From the cell containing the given text, extract its center point as (x, y) coordinate. 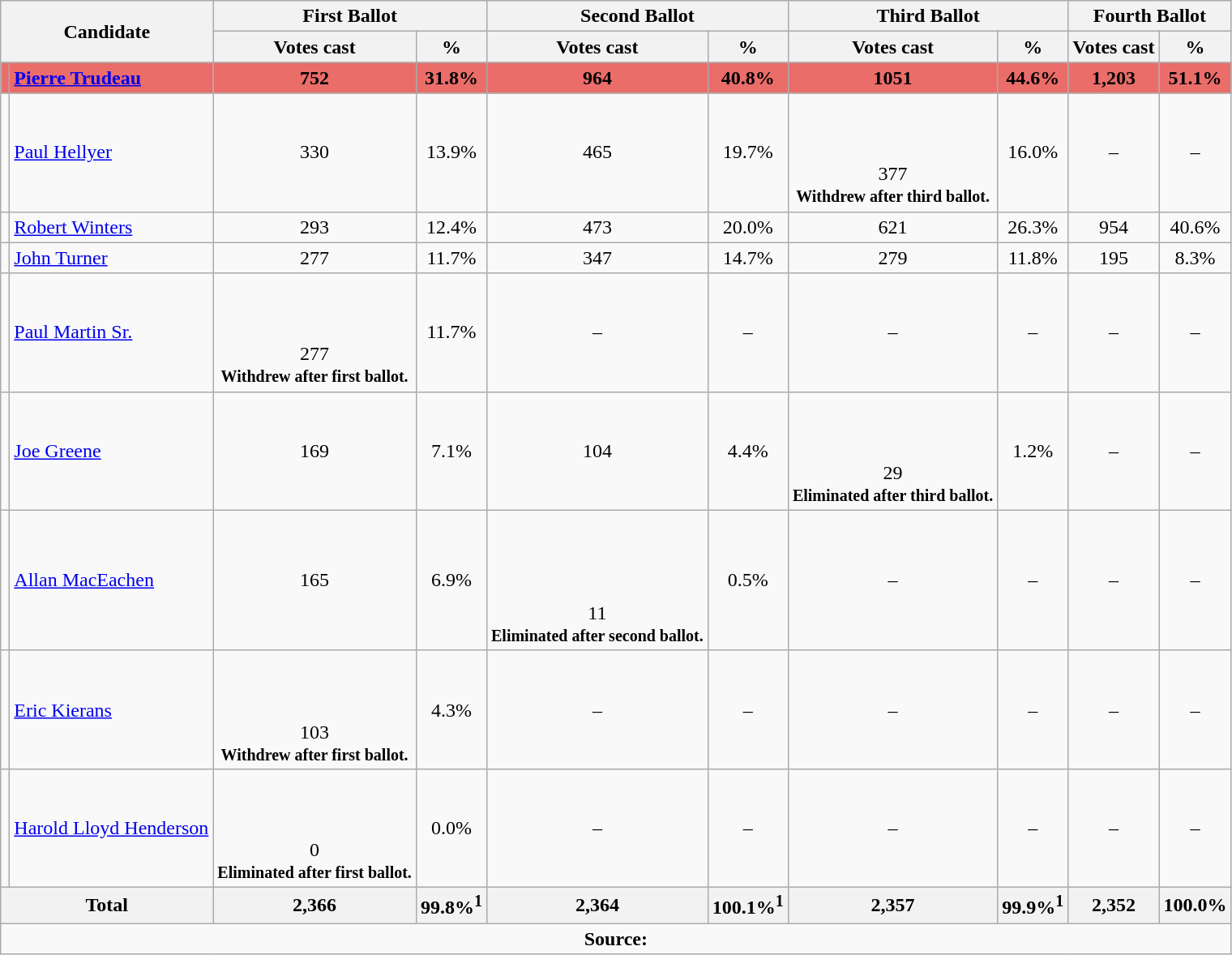
7.1% (451, 451)
1051 (892, 78)
4.4% (747, 451)
347 (597, 258)
Source: (616, 939)
Paul Martin Sr. (112, 332)
44.6% (1033, 78)
Allan MacEachen (112, 580)
12.4% (451, 227)
377 Withdrew after third ballot. (892, 152)
465 (597, 152)
100.1%1 (747, 905)
100.0% (1195, 905)
752 (314, 78)
293 (314, 227)
4.3% (451, 709)
169 (314, 451)
51.1% (1195, 78)
40.8% (747, 78)
277 (314, 258)
29 Eliminated after third ballot. (892, 451)
8.3% (1195, 258)
0.0% (451, 828)
2,357 (892, 905)
2,366 (314, 905)
14.7% (747, 258)
Eric Kierans (112, 709)
195 (1114, 258)
2,364 (597, 905)
Second Ballot (637, 16)
103 Withdrew after first ballot. (314, 709)
954 (1114, 227)
6.9% (451, 580)
Third Ballot (927, 16)
16.0% (1033, 152)
1,203 (1114, 78)
Candidate (107, 32)
40.6% (1195, 227)
Pierre Trudeau (112, 78)
0 Eliminated after first ballot. (314, 828)
99.8%1 (451, 905)
Joe Greene (112, 451)
Fourth Ballot (1149, 16)
330 (314, 152)
1.2% (1033, 451)
John Turner (112, 258)
964 (597, 78)
19.7% (747, 152)
0.5% (747, 580)
Harold Lloyd Henderson (112, 828)
104 (597, 451)
165 (314, 580)
2,352 (1114, 905)
31.8% (451, 78)
20.0% (747, 227)
13.9% (451, 152)
473 (597, 227)
621 (892, 227)
277 Withdrew after first ballot. (314, 332)
279 (892, 258)
99.9%1 (1033, 905)
11.8% (1033, 258)
Robert Winters (112, 227)
First Ballot (350, 16)
26.3% (1033, 227)
Total (107, 905)
11 Eliminated after second ballot. (597, 580)
Paul Hellyer (112, 152)
